Detect which cell encompasses the target text, then output its (x, y) center coordinate. 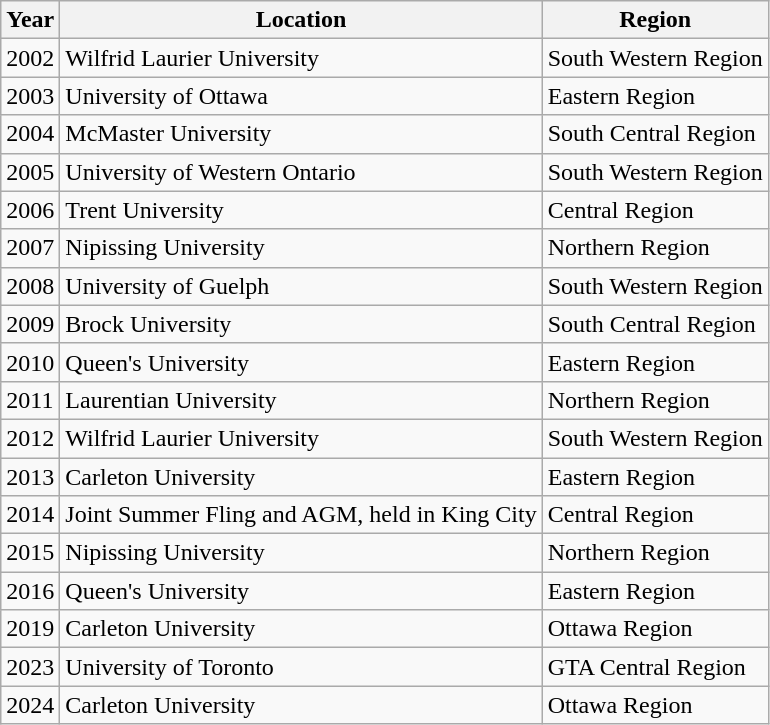
2023 (30, 667)
2002 (30, 58)
University of Guelph (301, 286)
Location (301, 20)
Trent University (301, 210)
Brock University (301, 324)
2013 (30, 477)
Year (30, 20)
2016 (30, 591)
GTA Central Region (655, 667)
University of Western Ontario (301, 172)
2012 (30, 438)
Joint Summer Fling and AGM, held in King City (301, 515)
2019 (30, 629)
University of Toronto (301, 667)
2007 (30, 248)
2010 (30, 362)
2024 (30, 705)
2008 (30, 286)
2006 (30, 210)
2015 (30, 553)
University of Ottawa (301, 96)
McMaster University (301, 134)
2011 (30, 400)
2004 (30, 134)
2005 (30, 172)
Region (655, 20)
2014 (30, 515)
Laurentian University (301, 400)
2003 (30, 96)
2009 (30, 324)
